Locate the cell with the specified text and output its [X, Y] center coordinate. 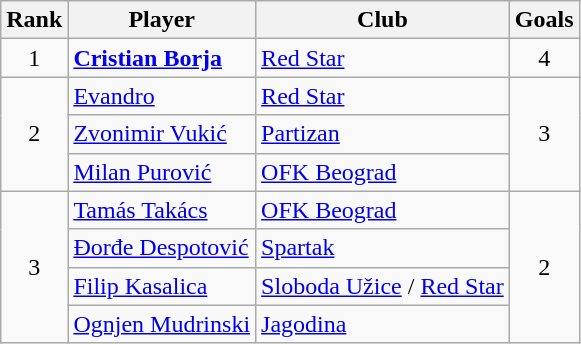
Club [383, 20]
Goals [544, 20]
Sloboda Užice / Red Star [383, 286]
Player [162, 20]
Zvonimir Vukić [162, 134]
Cristian Borja [162, 58]
Partizan [383, 134]
Tamás Takács [162, 210]
Milan Purović [162, 172]
Jagodina [383, 324]
Rank [34, 20]
Evandro [162, 96]
1 [34, 58]
4 [544, 58]
Ognjen Mudrinski [162, 324]
Đorđe Despotović [162, 248]
Spartak [383, 248]
Filip Kasalica [162, 286]
